Return (x, y) of the center of cell containing provided text 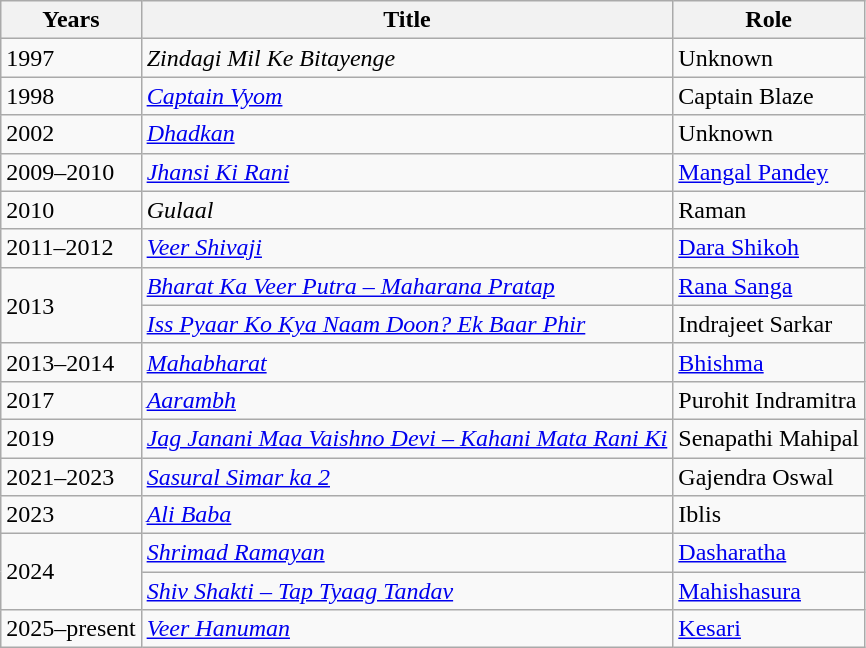
Years (71, 20)
2021–2023 (71, 477)
Sasural Simar ka 2 (407, 477)
2002 (71, 134)
2017 (71, 400)
Title (407, 20)
Captain Blaze (769, 96)
Dasharatha (769, 553)
Ali Baba (407, 515)
2011–2012 (71, 248)
Dhadkan (407, 134)
2009–2010 (71, 172)
Aarambh (407, 400)
Jhansi Ki Rani (407, 172)
Bhishma (769, 362)
2023 (71, 515)
2024 (71, 572)
1998 (71, 96)
Jag Janani Maa Vaishno Devi – Kahani Mata Rani Ki (407, 438)
Raman (769, 210)
Mangal Pandey (769, 172)
1997 (71, 58)
Role (769, 20)
2013 (71, 305)
Bharat Ka Veer Putra – Maharana Pratap (407, 286)
Gulaal (407, 210)
2013–2014 (71, 362)
Iss Pyaar Ko Kya Naam Doon? Ek Baar Phir (407, 324)
2025–present (71, 629)
Captain Vyom (407, 96)
Dara Shikoh (769, 248)
Iblis (769, 515)
2010 (71, 210)
Shrimad Ramayan (407, 553)
Mahabharat (407, 362)
Kesari (769, 629)
Zindagi Mil Ke Bitayenge (407, 58)
Veer Hanuman (407, 629)
Senapathi Mahipal (769, 438)
Purohit Indramitra (769, 400)
Veer Shivaji (407, 248)
Gajendra Oswal (769, 477)
Shiv Shakti – Tap Tyaag Tandav (407, 591)
2019 (71, 438)
Mahishasura (769, 591)
Rana Sanga (769, 286)
Indrajeet Sarkar (769, 324)
